For the text-containing cell, return its midpoint in (x, y) coordinate format. 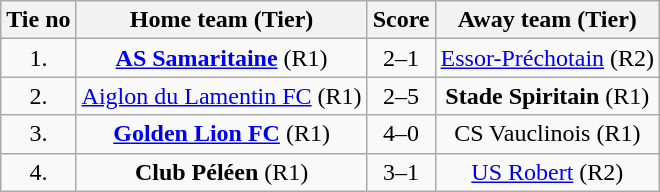
2–5 (401, 96)
1. (38, 58)
Home team (Tier) (222, 20)
Essor-Préchotain (R2) (548, 58)
2. (38, 96)
Golden Lion FC (R1) (222, 134)
3. (38, 134)
Score (401, 20)
3–1 (401, 172)
Tie no (38, 20)
AS Samaritaine (R1) (222, 58)
Aiglon du Lamentin FC (R1) (222, 96)
CS Vauclinois (R1) (548, 134)
Away team (Tier) (548, 20)
Stade Spiritain (R1) (548, 96)
4–0 (401, 134)
US Robert (R2) (548, 172)
4. (38, 172)
2–1 (401, 58)
Club Péléen (R1) (222, 172)
